Extract the (X, Y) coordinate from the center of the cell holding the provided text.  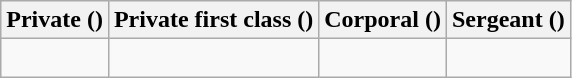
Corporal () (383, 20)
Private () (55, 20)
Private first class () (213, 20)
Sergeant () (508, 20)
